Find where the given text appears and provide that cell's center as (x, y) coordinate. 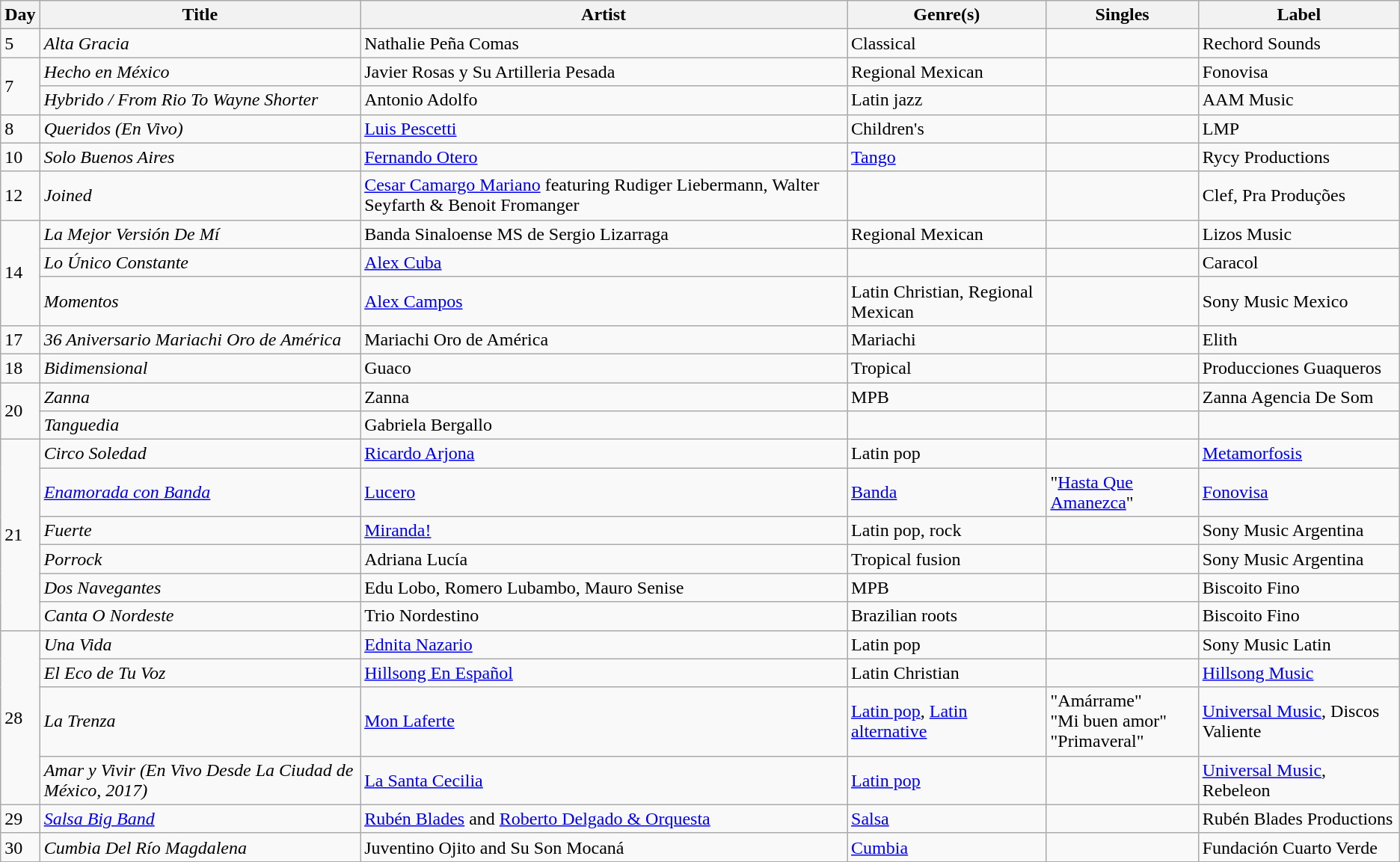
Universal Music, Rebeleon (1298, 781)
Banda Sinaloense MS de Sergio Lizarraga (604, 234)
Hillsong En Español (604, 673)
Sony Music Mexico (1298, 301)
Tropical (947, 368)
Tropical fusion (947, 559)
Rubén Blades Productions (1298, 819)
7 (20, 86)
Ricardo Arjona (604, 454)
Alta Gracia (200, 43)
Salsa Big Band (200, 819)
10 (20, 157)
Porrock (200, 559)
Solo Buenos Aires (200, 157)
18 (20, 368)
Ednita Nazario (604, 644)
29 (20, 819)
Cumbia (947, 847)
Circo Soledad (200, 454)
Alex Campos (604, 301)
Hybrido / From Rio To Wayne Shorter (200, 100)
14 (20, 272)
Sony Music Latin (1298, 644)
Fundación Cuarto Verde (1298, 847)
Zanna Agencia De Som (1298, 397)
Guaco (604, 368)
Lizos Music (1298, 234)
Hillsong Music (1298, 673)
20 (20, 411)
Banda (947, 492)
Miranda! (604, 531)
Brazilian roots (947, 616)
Lo Único Constante (200, 262)
Rycy Productions (1298, 157)
Tango (947, 157)
Rechord Sounds (1298, 43)
Antonio Adolfo (604, 100)
Trio Nordestino (604, 616)
Luis Pescetti (604, 129)
Queridos (En Vivo) (200, 129)
Fernando Otero (604, 157)
Universal Music, Discos Valiente (1298, 721)
Elith (1298, 339)
Edu Lobo, Romero Lubambo, Mauro Senise (604, 588)
Alex Cuba (604, 262)
La Mejor Versión De Mí (200, 234)
La Santa Cecilia (604, 781)
Cesar Camargo Mariano featuring Rudiger Liebermann, Walter Seyfarth & Benoit Fromanger (604, 196)
Children's (947, 129)
Cumbia Del Río Magdalena (200, 847)
Dos Navegantes (200, 588)
Joined (200, 196)
La Trenza (200, 721)
Mariachi Oro de América (604, 339)
Genre(s) (947, 15)
"Hasta Que Amanezca" (1122, 492)
Hecho en México (200, 72)
Enamorada con Banda (200, 492)
Rubén Blades and Roberto Delgado & Orquesta (604, 819)
LMP (1298, 129)
Clef, Pra Produções (1298, 196)
30 (20, 847)
28 (20, 718)
Mon Laferte (604, 721)
Latin pop, Latin alternative (947, 721)
Fuerte (200, 531)
Bidimensional (200, 368)
Producciones Guaqueros (1298, 368)
Mariachi (947, 339)
17 (20, 339)
Amar y Vivir (En Vivo Desde La Ciudad de México, 2017) (200, 781)
Singles (1122, 15)
Label (1298, 15)
Momentos (200, 301)
El Eco de Tu Voz (200, 673)
Latin pop, rock (947, 531)
"Amárrame""Mi buen amor""Primaveral" (1122, 721)
Artist (604, 15)
8 (20, 129)
Metamorfosis (1298, 454)
Adriana Lucía (604, 559)
Salsa (947, 819)
Nathalie Peña Comas (604, 43)
Javier Rosas y Su Artilleria Pesada (604, 72)
Una Vida (200, 644)
5 (20, 43)
Title (200, 15)
Latin Christian (947, 673)
Latin Christian, Regional Mexican (947, 301)
Latin jazz (947, 100)
36 Aniversario Mariachi Oro de América (200, 339)
Gabriela Bergallo (604, 425)
Canta O Nordeste (200, 616)
Classical (947, 43)
Day (20, 15)
Juventino Ojito and Su Son Mocaná (604, 847)
21 (20, 535)
Tanguedia (200, 425)
Caracol (1298, 262)
12 (20, 196)
AAM Music (1298, 100)
Lucero (604, 492)
